Scan for the cell matching the given text and deliver its [x, y] coordinate at center. 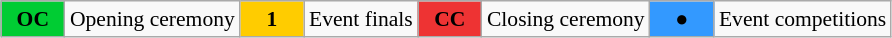
● [682, 19]
Closing ceremony [566, 19]
Opening ceremony [152, 19]
CC [450, 19]
Event competitions [802, 19]
1 [272, 19]
Event finals [361, 19]
OC [33, 19]
